Pinpoint the cell where the given text exists, returning its [x, y] midpoint coordinate. 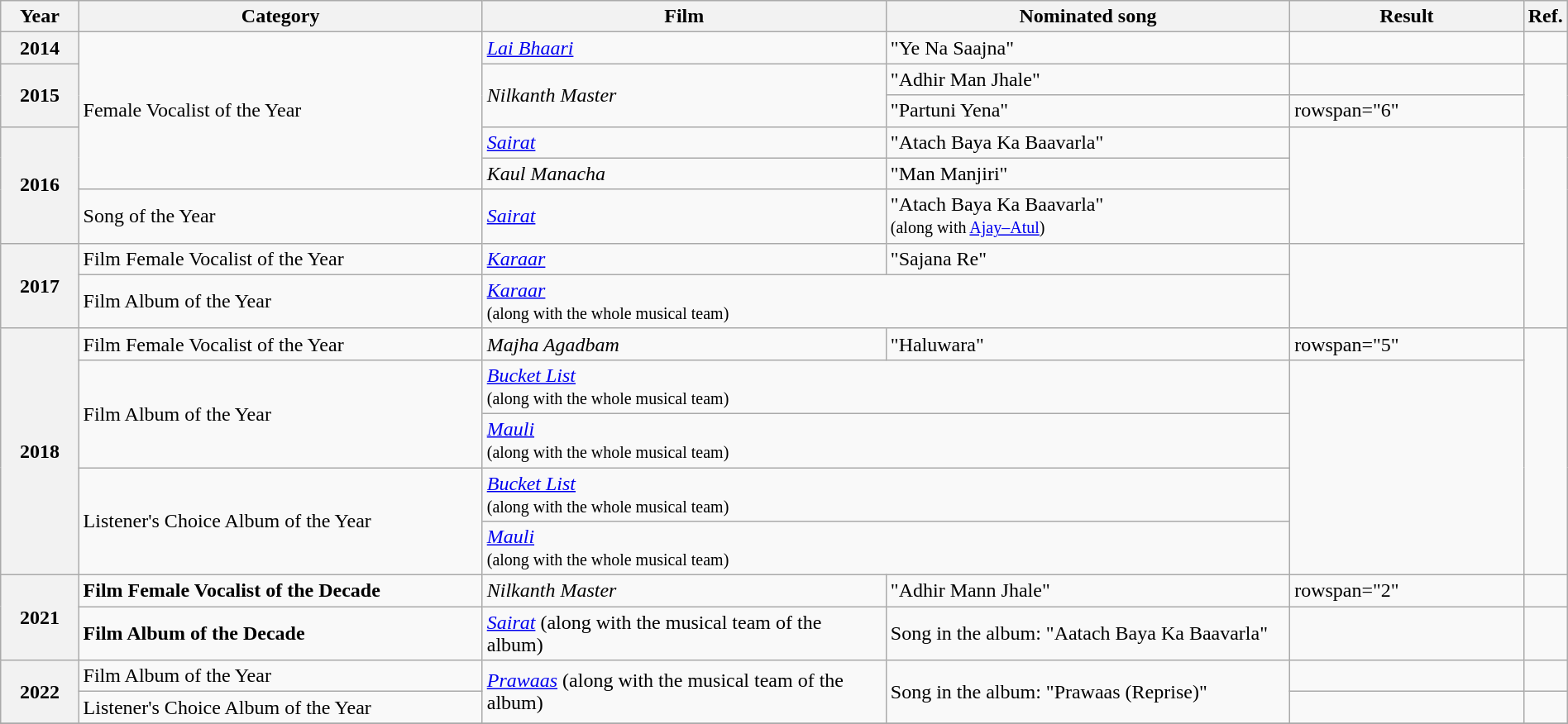
"Atach Baya Ka Baavarla" (along with Ajay–Atul) [1088, 217]
Prawaas (along with the musical team of the album) [684, 692]
Song in the album: "Aatach Baya Ka Baavarla" [1088, 633]
Year [40, 17]
Film [684, 17]
rowspan="5" [1407, 344]
"Adhir Mann Jhale" [1088, 591]
Ref. [1545, 17]
"Sajana Re" [1088, 259]
2017 [40, 286]
rowspan="2" [1407, 591]
2016 [40, 185]
Karaar [684, 259]
"Partuni Yena" [1088, 111]
"Ye Na Saajna" [1088, 48]
Category [280, 17]
Result [1407, 17]
Song of the Year [280, 217]
2015 [40, 95]
Film Female Vocalist of the Decade [280, 591]
rowspan="6" [1407, 111]
2021 [40, 618]
"Adhir Man Jhale" [1088, 79]
"Atach Baya Ka Baavarla" [1088, 142]
Female Vocalist of the Year [280, 111]
2014 [40, 48]
"Haluwara" [1088, 344]
"Man Manjiri" [1088, 174]
2022 [40, 692]
Karaar (along with the whole musical team) [886, 301]
Film Album of the Decade [280, 633]
Kaul Manacha [684, 174]
Sairat (along with the musical team of the album) [684, 633]
Majha Agadbam [684, 344]
2018 [40, 451]
Nominated song [1088, 17]
Song in the album: "Prawaas (Reprise)" [1088, 692]
Lai Bhaari [684, 48]
